Provide the (x, y) coordinate of the cell's center where the given text is located.  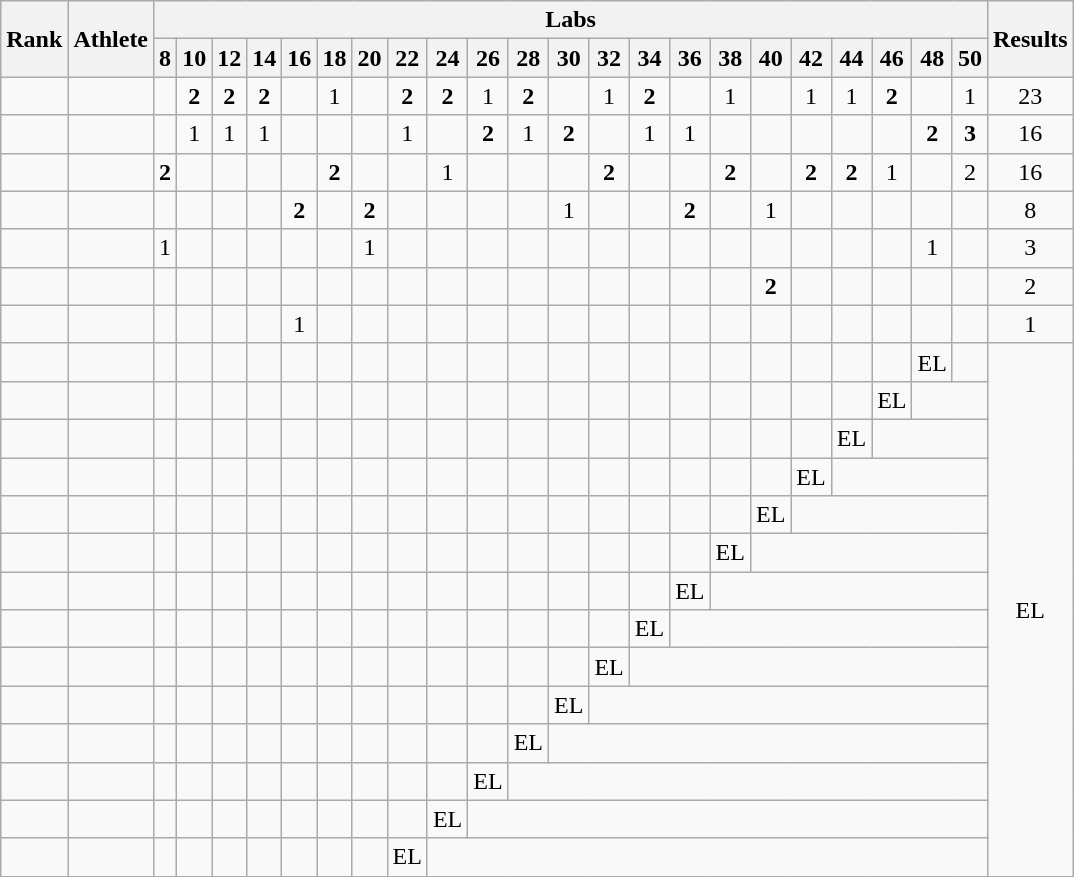
24 (447, 58)
34 (649, 58)
30 (569, 58)
Rank (34, 39)
38 (730, 58)
32 (609, 58)
20 (370, 58)
14 (264, 58)
Labs (571, 20)
28 (528, 58)
12 (230, 58)
10 (194, 58)
50 (970, 58)
44 (851, 58)
26 (488, 58)
22 (407, 58)
23 (1030, 96)
48 (932, 58)
Results (1030, 39)
46 (892, 58)
36 (690, 58)
40 (770, 58)
18 (334, 58)
42 (811, 58)
Athlete (111, 39)
